Extract the (X, Y) coordinate from the center of the cell holding the provided text.  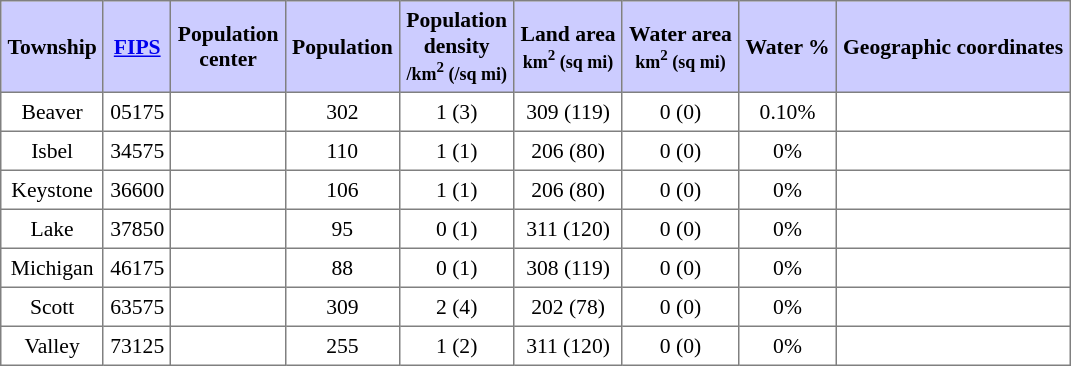
73125 (136, 346)
Lake (52, 228)
Township (52, 47)
Isbel (52, 150)
309 (119) (568, 112)
63575 (136, 306)
202 (78) (568, 306)
255 (342, 346)
Valley (52, 346)
37850 (136, 228)
05175 (136, 112)
2 (4) (457, 306)
Water areakm2 (sq mi) (680, 47)
95 (342, 228)
Geographic coordinates (953, 47)
Keystone (52, 190)
Michigan (52, 268)
Scott (52, 306)
FIPS (136, 47)
308 (119) (568, 268)
Land areakm2 (sq mi) (568, 47)
302 (342, 112)
34575 (136, 150)
Populationcenter (228, 47)
36600 (136, 190)
1 (2) (457, 346)
106 (342, 190)
Population (342, 47)
Beaver (52, 112)
0.10% (788, 112)
Populationdensity/km2 (/sq mi) (457, 47)
46175 (136, 268)
1 (3) (457, 112)
110 (342, 150)
309 (342, 306)
88 (342, 268)
Water % (788, 47)
